Output the (x, y) coordinate of the center of the cell containing the given text.  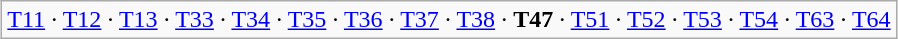
T11 · T12 · T13 · T33 · T34 · T35 · T36 · T37 · T38 · T47 · T51 · T52 · T53 · T54 · T63 · T64 (449, 20)
